Capture the cell that displays the provided text and extract its [X, Y] central coordinate. 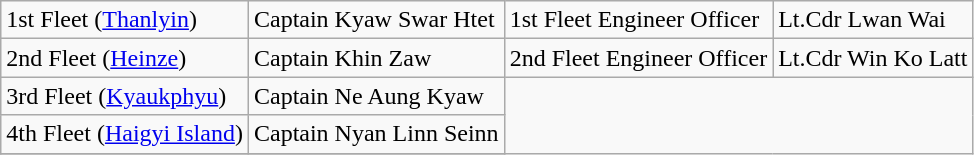
Captain Nyan Linn Seinn [376, 134]
Lt.Cdr Lwan Wai [873, 20]
4th Fleet (Haigyi Island) [125, 134]
1st Fleet Engineer Officer [638, 20]
2nd Fleet Engineer Officer [638, 58]
Captain Khin Zaw [376, 58]
1st Fleet (Thanlyin) [125, 20]
Captain Kyaw Swar Htet [376, 20]
3rd Fleet (Kyaukphyu) [125, 96]
Captain Ne Aung Kyaw [376, 96]
2nd Fleet (Heinze) [125, 58]
Lt.Cdr Win Ko Latt [873, 58]
